Scan for the cell matching the given text and deliver its [x, y] coordinate at center. 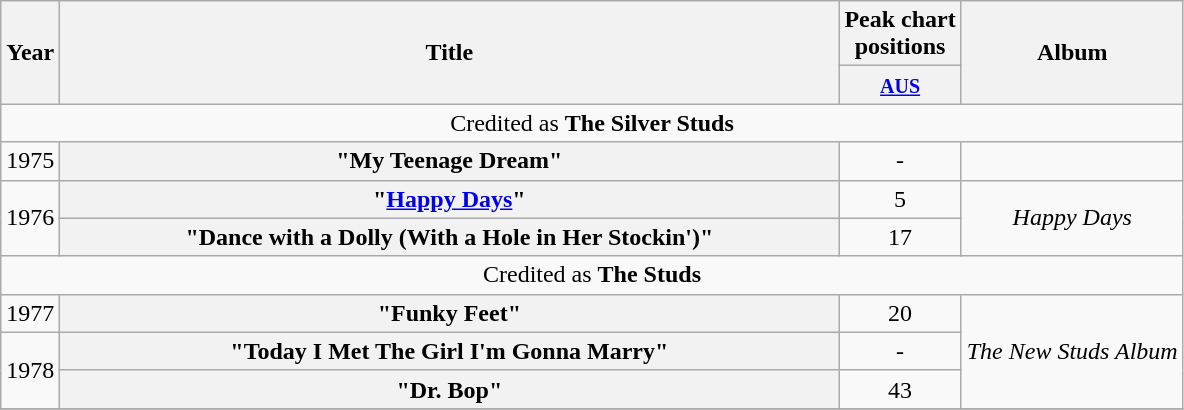
AUS [900, 85]
"Dr. Bop" [450, 389]
Credited as The Silver Studs [592, 123]
1976 [30, 218]
Happy Days [1072, 218]
"Dance with a Dolly (With a Hole in Her Stockin')" [450, 237]
5 [900, 199]
"Today I Met The Girl I'm Gonna Marry" [450, 351]
Album [1072, 52]
"My Teenage Dream" [450, 161]
1978 [30, 370]
"Funky Feet" [450, 313]
Year [30, 52]
The New Studs Album [1072, 351]
"Happy Days" [450, 199]
1975 [30, 161]
17 [900, 237]
43 [900, 389]
Credited as The Studs [592, 275]
20 [900, 313]
1977 [30, 313]
Title [450, 52]
Peak chartpositions [900, 34]
